Return the (X, Y) coordinate for the center point of the cell that contains the specified text.  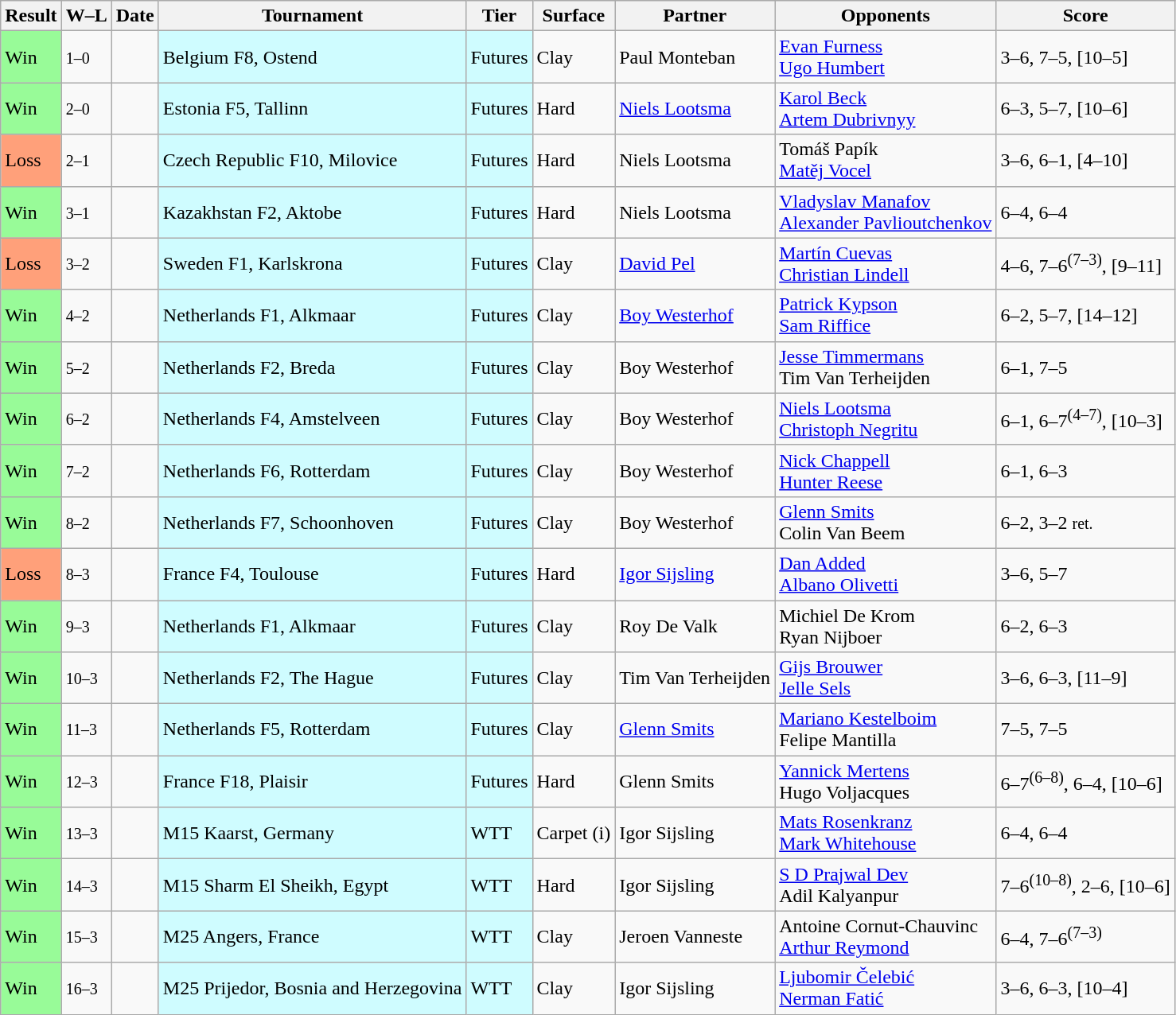
9–3 (86, 625)
7–2 (86, 471)
M25 Prijedor, Bosnia and Herzegovina (312, 988)
Surface (574, 16)
3–6, 6–3, [11–9] (1085, 678)
Score (1085, 16)
1–0 (86, 57)
Tim Van Terheijden (695, 678)
3–6, 6–1, [4–10] (1085, 161)
10–3 (86, 678)
Mariano Kestelboim Felipe Mantilla (886, 730)
13–3 (86, 834)
Vladyslav Manafov Alexander Pavlioutchenkov (886, 212)
David Pel (695, 264)
Ljubomir Čelebić Nerman Fatić (886, 988)
Estonia F5, Tallinn (312, 108)
M15 Kaarst, Germany (312, 834)
Netherlands F4, Amstelveen (312, 418)
15–3 (86, 937)
14–3 (86, 885)
3–2 (86, 264)
Jeroen Vanneste (695, 937)
Paul Monteban (695, 57)
3–6, 6–3, [10–4] (1085, 988)
Antoine Cornut-Chauvinc Arthur Reymond (886, 937)
Patrick Kypson Sam Riffice (886, 315)
Belgium F8, Ostend (312, 57)
Jesse Timmermans Tim Van Terheijden (886, 367)
Partner (695, 16)
6–2, 3–2 ret. (1085, 522)
Gijs Brouwer Jelle Sels (886, 678)
4–6, 7–6(7–3), [9–11] (1085, 264)
Tomáš Papík Matěj Vocel (886, 161)
Kazakhstan F2, Aktobe (312, 212)
16–3 (86, 988)
6–2, 6–3 (1085, 625)
Czech Republic F10, Milovice (312, 161)
6–3, 5–7, [10–6] (1085, 108)
Tier (500, 16)
3–1 (86, 212)
W–L (86, 16)
France F4, Toulouse (312, 574)
Carpet (i) (574, 834)
11–3 (86, 730)
3–6, 7–5, [10–5] (1085, 57)
Result (31, 16)
6–1, 7–5 (1085, 367)
7–6(10–8), 2–6, [10–6] (1085, 885)
6–4, 7–6(7–3) (1085, 937)
Evan Furness Ugo Humbert (886, 57)
Tournament (312, 16)
6–7(6–8), 6–4, [10–6] (1085, 781)
4–2 (86, 315)
Roy De Valk (695, 625)
7–5, 7–5 (1085, 730)
S D Prajwal Dev Adil Kalyanpur (886, 885)
8–3 (86, 574)
3–6, 5–7 (1085, 574)
6–2 (86, 418)
2–1 (86, 161)
6–1, 6–3 (1085, 471)
Netherlands F2, Breda (312, 367)
Opponents (886, 16)
Nick Chappell Hunter Reese (886, 471)
Yannick Mertens Hugo Voljacques (886, 781)
Martín Cuevas Christian Lindell (886, 264)
6–2, 5–7, [14–12] (1085, 315)
Karol Beck Artem Dubrivnyy (886, 108)
M15 Sharm El Sheikh, Egypt (312, 885)
Dan Added Albano Olivetti (886, 574)
Sweden F1, Karlskrona (312, 264)
Netherlands F7, Schoonhoven (312, 522)
Netherlands F6, Rotterdam (312, 471)
8–2 (86, 522)
Glenn Smits Colin Van Beem (886, 522)
Date (135, 16)
6–1, 6–7(4–7), [10–3] (1085, 418)
Niels Lootsma Christoph Negritu (886, 418)
Michiel De Krom Ryan Nijboer (886, 625)
Mats Rosenkranz Mark Whitehouse (886, 834)
12–3 (86, 781)
5–2 (86, 367)
2–0 (86, 108)
Netherlands F5, Rotterdam (312, 730)
France F18, Plaisir (312, 781)
M25 Angers, France (312, 937)
Netherlands F2, The Hague (312, 678)
